Locate the cell with the specified text and output its (X, Y) center coordinate. 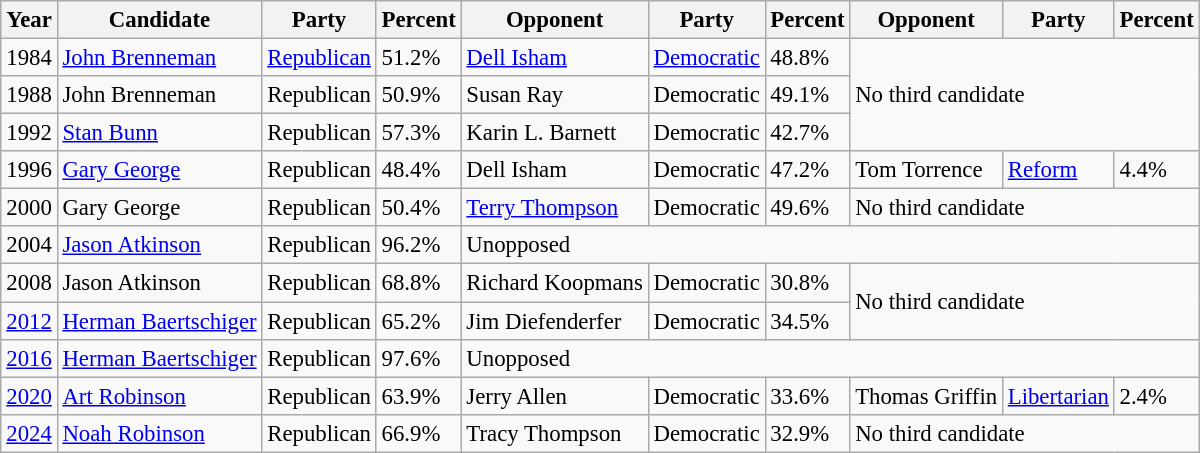
1984 (29, 57)
1992 (29, 133)
96.2% (418, 245)
50.4% (418, 208)
Tracy Thompson (554, 433)
2000 (29, 208)
47.2% (808, 170)
2024 (29, 433)
48.8% (808, 57)
50.9% (418, 95)
49.6% (808, 208)
1996 (29, 170)
Karin L. Barnett (554, 133)
4.4% (1156, 170)
63.9% (418, 396)
Richard Koopmans (554, 283)
Candidate (160, 20)
2.4% (1156, 396)
1988 (29, 95)
66.9% (418, 433)
34.5% (808, 321)
32.9% (808, 433)
Year (29, 20)
65.2% (418, 321)
51.2% (418, 57)
97.6% (418, 358)
Jim Diefenderfer (554, 321)
Thomas Griffin (926, 396)
2008 (29, 283)
Tom Torrence (926, 170)
2004 (29, 245)
48.4% (418, 170)
42.7% (808, 133)
Susan Ray (554, 95)
68.8% (418, 283)
30.8% (808, 283)
49.1% (808, 95)
Jerry Allen (554, 396)
Reform (1058, 170)
Stan Bunn (160, 133)
2016 (29, 358)
Terry Thompson (554, 208)
2020 (29, 396)
33.6% (808, 396)
2012 (29, 321)
Art Robinson (160, 396)
Noah Robinson (160, 433)
Libertarian (1058, 396)
57.3% (418, 133)
